Output the [X, Y] coordinate of the center of the cell containing the given text.  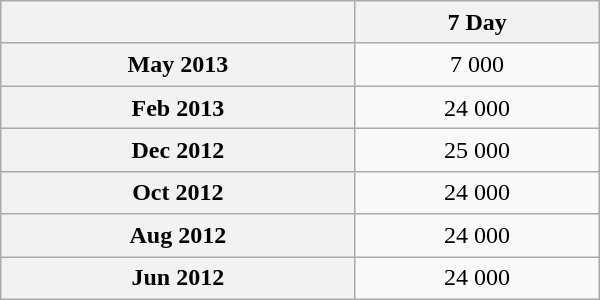
May 2013 [178, 64]
Aug 2012 [178, 236]
25 000 [477, 150]
Oct 2012 [178, 192]
Jun 2012 [178, 278]
Feb 2013 [178, 108]
Dec 2012 [178, 150]
7 000 [477, 64]
7 Day [477, 22]
